Detect which cell encompasses the target text, then output its (X, Y) center coordinate. 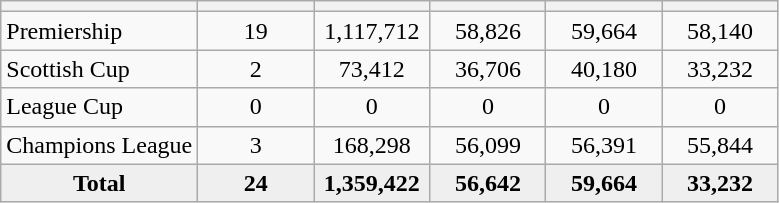
58,140 (720, 31)
56,642 (488, 183)
36,706 (488, 69)
40,180 (604, 69)
168,298 (372, 145)
56,391 (604, 145)
2 (256, 69)
Total (100, 183)
1,359,422 (372, 183)
55,844 (720, 145)
1,117,712 (372, 31)
Premiership (100, 31)
58,826 (488, 31)
Scottish Cup (100, 69)
League Cup (100, 107)
19 (256, 31)
73,412 (372, 69)
Champions League (100, 145)
56,099 (488, 145)
3 (256, 145)
24 (256, 183)
